Output the [x, y] coordinate of the center of the cell containing the given text.  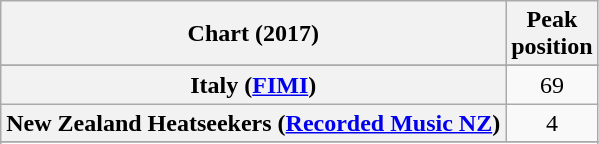
Italy (FIMI) [254, 85]
Peakposition [552, 34]
69 [552, 85]
Chart (2017) [254, 34]
New Zealand Heatseekers (Recorded Music NZ) [254, 123]
4 [552, 123]
